For the text-containing cell, return its midpoint in [x, y] coordinate format. 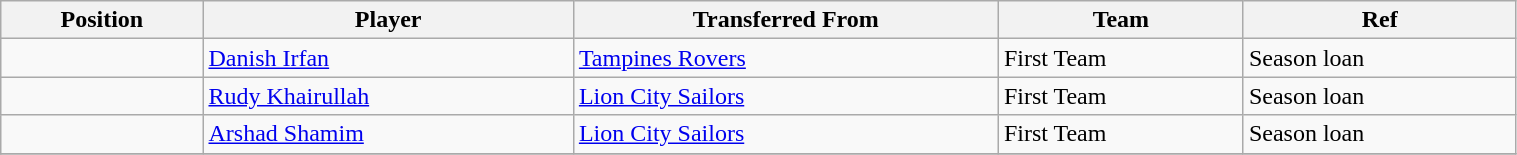
Transferred From [786, 20]
Position [102, 20]
Ref [1380, 20]
Player [388, 20]
Danish Irfan [388, 58]
Arshad Shamim [388, 134]
Team [1120, 20]
Tampines Rovers [786, 58]
Rudy Khairullah [388, 96]
